Return the [x, y] coordinate for the center point of the cell that contains the specified text.  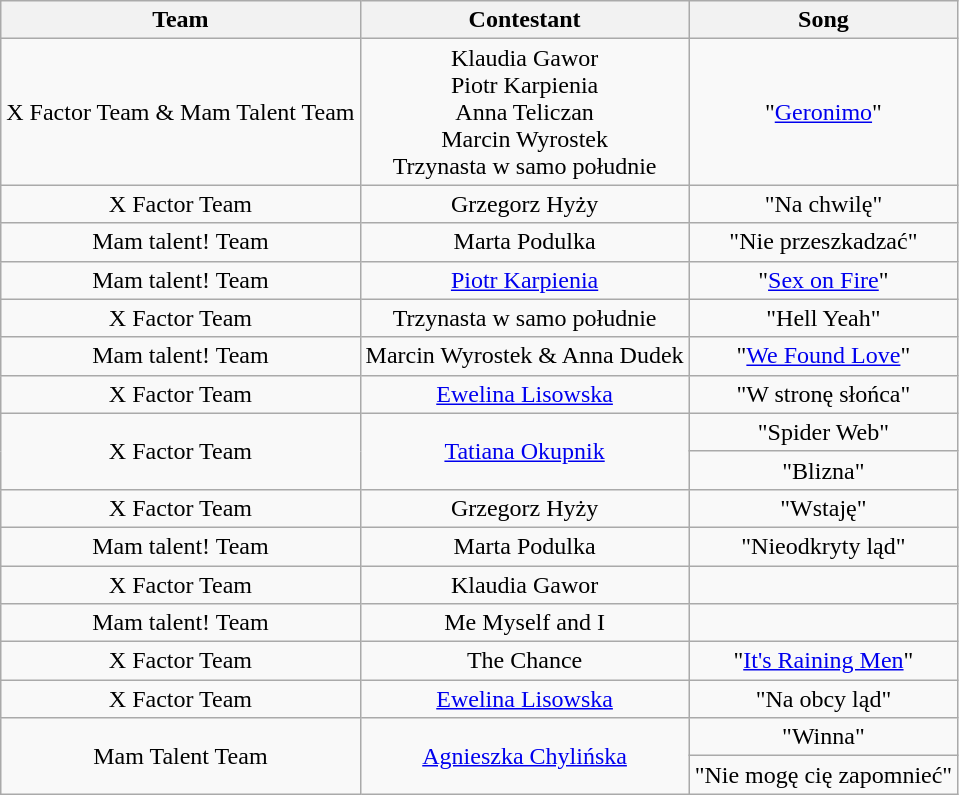
"Na chwilę" [824, 204]
"Geronimo" [824, 112]
The Chance [524, 661]
Trzynasta w samo południe [524, 318]
"Blizna" [824, 470]
X Factor Team & Mam Talent Team [180, 112]
"Nie przeszkadzać" [824, 242]
Me Myself and I [524, 623]
Contestant [524, 20]
"Nie mogę cię zapomnieć" [824, 775]
"Winna" [824, 737]
Song [824, 20]
"It's Raining Men" [824, 661]
Mam Talent Team [180, 756]
"Nieodkryty ląd" [824, 546]
Marcin Wyrostek & Anna Dudek [524, 356]
Agnieszka Chylińska [524, 756]
"W stronę słońca" [824, 394]
"Na obcy ląd" [824, 699]
"We Found Love" [824, 356]
Klaudia Gawor [524, 585]
"Wstaję" [824, 508]
"Hell Yeah" [824, 318]
Team [180, 20]
Piotr Karpienia [524, 280]
Klaudia Gawor Piotr Karpienia Anna Teliczan Marcin Wyrostek Trzynasta w samo południe [524, 112]
Tatiana Okupnik [524, 451]
"Spider Web" [824, 432]
"Sex on Fire" [824, 280]
